Search for the cell housing the specified text and yield its (x, y) center coordinate. 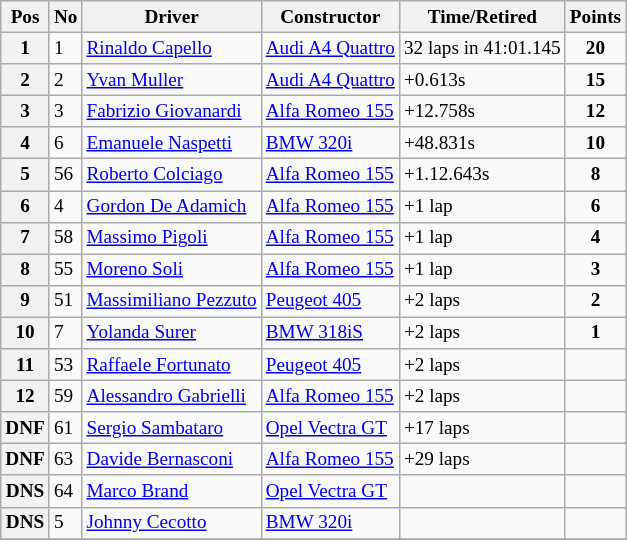
+0.613s (482, 80)
64 (66, 491)
Roberto Colciago (172, 175)
Rinaldo Capello (172, 48)
Yolanda Surer (172, 333)
Sergio Sambataro (172, 428)
61 (66, 428)
53 (66, 365)
Massimo Pigoli (172, 238)
+48.831s (482, 143)
Emanuele Naspetti (172, 143)
9 (26, 301)
Davide Bernasconi (172, 460)
58 (66, 238)
Alessandro Gabrielli (172, 396)
Pos (26, 17)
Massimiliano Pezzuto (172, 301)
55 (66, 270)
32 laps in 41:01.145 (482, 48)
63 (66, 460)
+12.758s (482, 111)
+1.12.643s (482, 175)
+29 laps (482, 460)
Moreno Soli (172, 270)
51 (66, 301)
Marco Brand (172, 491)
Constructor (330, 17)
Gordon De Adamich (172, 206)
Yvan Muller (172, 80)
Time/Retired (482, 17)
+17 laps (482, 428)
Raffaele Fortunato (172, 365)
Points (595, 17)
56 (66, 175)
Fabrizio Giovanardi (172, 111)
Driver (172, 17)
BMW 318iS (330, 333)
11 (26, 365)
15 (595, 80)
59 (66, 396)
Johnny Cecotto (172, 523)
20 (595, 48)
No (66, 17)
